Detect which cell encompasses the target text, then output its (x, y) center coordinate. 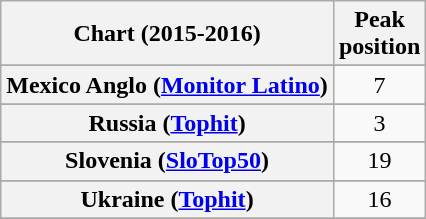
Ukraine (Tophit) (168, 199)
Chart (2015-2016) (168, 34)
Peakposition (379, 34)
Slovenia (SloTop50) (168, 161)
7 (379, 85)
3 (379, 123)
19 (379, 161)
Russia (Tophit) (168, 123)
16 (379, 199)
Mexico Anglo (Monitor Latino) (168, 85)
